Capture the cell that displays the provided text and extract its [X, Y] central coordinate. 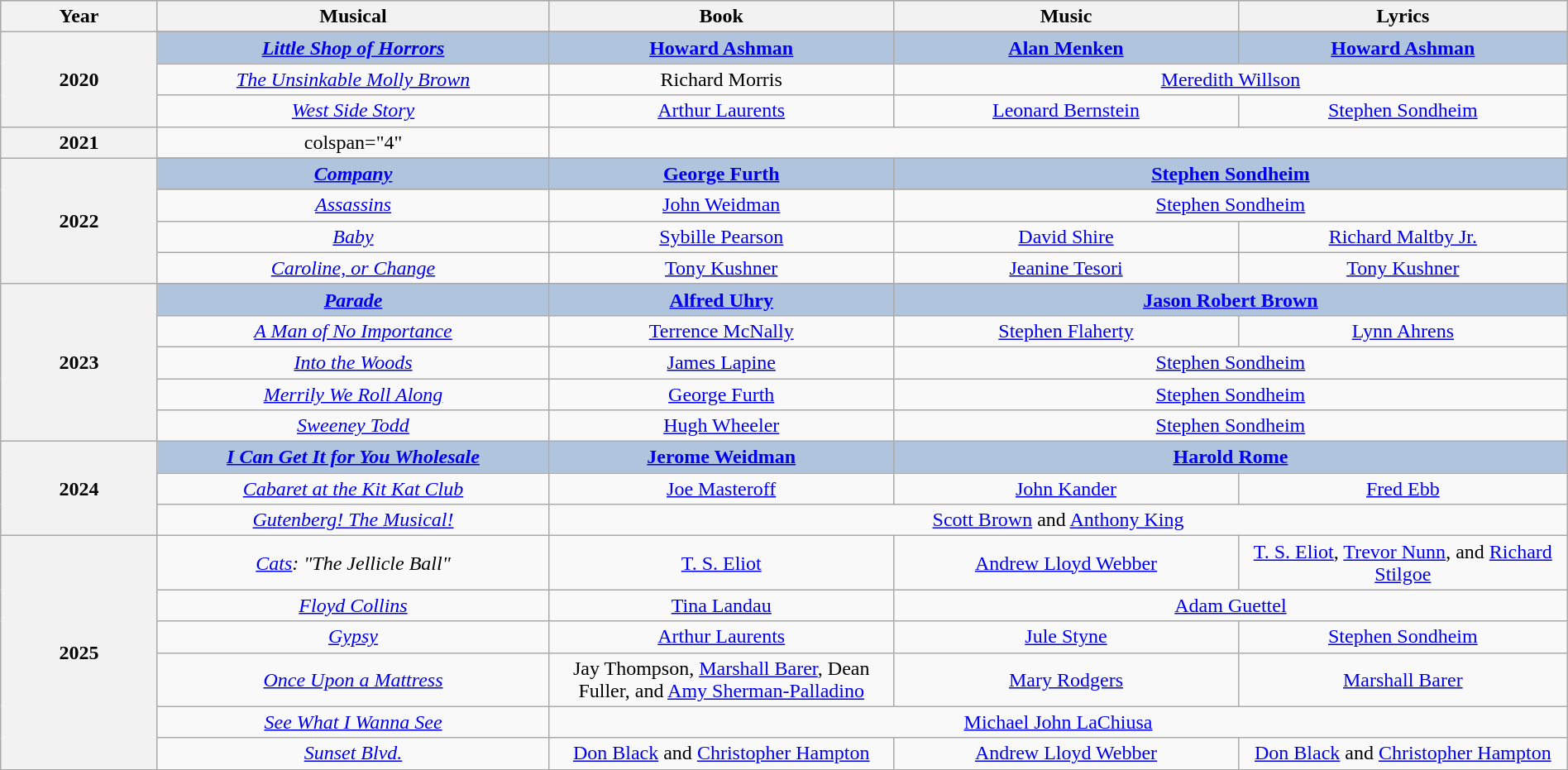
Floyd Collins [353, 605]
Joe Masteroff [721, 489]
Jerome Weidman [721, 457]
The Unsinkable Molly Brown [353, 79]
T. S. Eliot [721, 562]
Jule Styne [1067, 637]
Scott Brown and Anthony King [1059, 520]
2023 [79, 362]
Jay Thompson, Marshall Barer, Dean Fuller, and Amy Sherman-Palladino [721, 680]
Sweeney Todd [353, 426]
Assassins [353, 205]
2021 [79, 142]
Richard Maltby Jr. [1403, 237]
2020 [79, 79]
I Can Get It for You Wholesale [353, 457]
Jeanine Tesori [1067, 268]
Lynn Ahrens [1403, 331]
2025 [79, 653]
John Kander [1067, 489]
Gypsy [353, 637]
Merrily We Roll Along [353, 395]
David Shire [1067, 237]
Musical [353, 17]
colspan="4" [353, 142]
Sybille Pearson [721, 237]
Lyrics [1403, 17]
Marshall Barer [1403, 680]
Meredith Willson [1231, 79]
West Side Story [353, 111]
Sunset Blvd. [353, 753]
Gutenberg! The Musical! [353, 520]
Baby [353, 237]
Music [1067, 17]
Fred Ebb [1403, 489]
Cabaret at the Kit Kat Club [353, 489]
Parade [353, 299]
Year [79, 17]
Tina Landau [721, 605]
Terrence McNally [721, 331]
Mary Rodgers [1067, 680]
Stephen Flaherty [1067, 331]
Jason Robert Brown [1231, 299]
Caroline, or Change [353, 268]
Alan Menken [1067, 48]
Adam Guettel [1231, 605]
Michael John LaChiusa [1059, 722]
Alfred Uhry [721, 299]
John Weidman [721, 205]
Book [721, 17]
See What I Wanna See [353, 722]
Harold Rome [1231, 457]
A Man of No Importance [353, 331]
Cats: "The Jellicle Ball" [353, 562]
Company [353, 174]
Richard Morris [721, 79]
Once Upon a Mattress [353, 680]
James Lapine [721, 362]
Little Shop of Horrors [353, 48]
2024 [79, 489]
Hugh Wheeler [721, 426]
T. S. Eliot, Trevor Nunn, and Richard Stilgoe [1403, 562]
Leonard Bernstein [1067, 111]
2022 [79, 221]
Into the Woods [353, 362]
